Pinpoint the cell where the given text exists, returning its [x, y] midpoint coordinate. 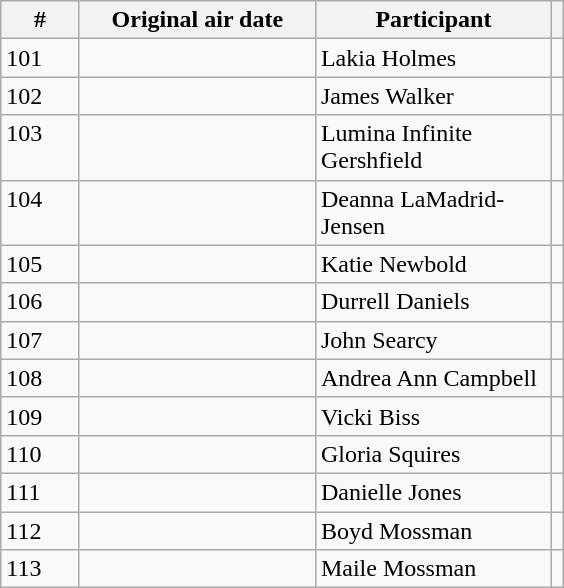
109 [40, 416]
Deanna LaMadrid-Jensen [433, 212]
Original air date [197, 20]
Danielle Jones [433, 492]
107 [40, 340]
106 [40, 302]
Lumina Infinite Gershfield [433, 148]
Vicki Biss [433, 416]
# [40, 20]
108 [40, 378]
104 [40, 212]
Participant [433, 20]
105 [40, 264]
103 [40, 148]
111 [40, 492]
Boyd Mossman [433, 531]
James Walker [433, 96]
110 [40, 454]
Andrea Ann Campbell [433, 378]
102 [40, 96]
101 [40, 58]
112 [40, 531]
Maile Mossman [433, 569]
John Searcy [433, 340]
Lakia Holmes [433, 58]
Durrell Daniels [433, 302]
Gloria Squires [433, 454]
Katie Newbold [433, 264]
113 [40, 569]
